From the cell containing the given text, extract its center point as (x, y) coordinate. 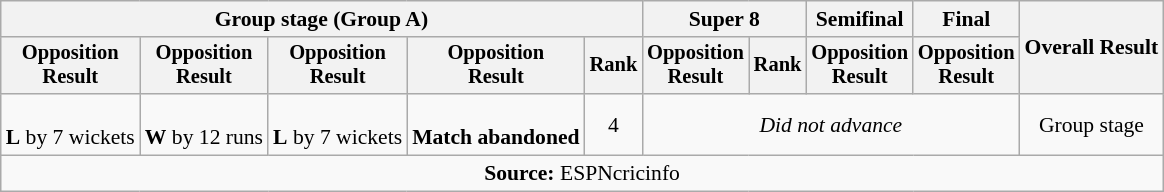
4 (614, 124)
Source: ESPNcricinfo (582, 174)
Group stage (1092, 124)
W by 12 runs (204, 124)
Semifinal (860, 19)
Final (966, 19)
Super 8 (724, 19)
Match abandoned (496, 124)
Overall Result (1092, 48)
Did not advance (830, 124)
Group stage (Group A) (322, 19)
